Search for the cell housing the specified text and yield its [x, y] center coordinate. 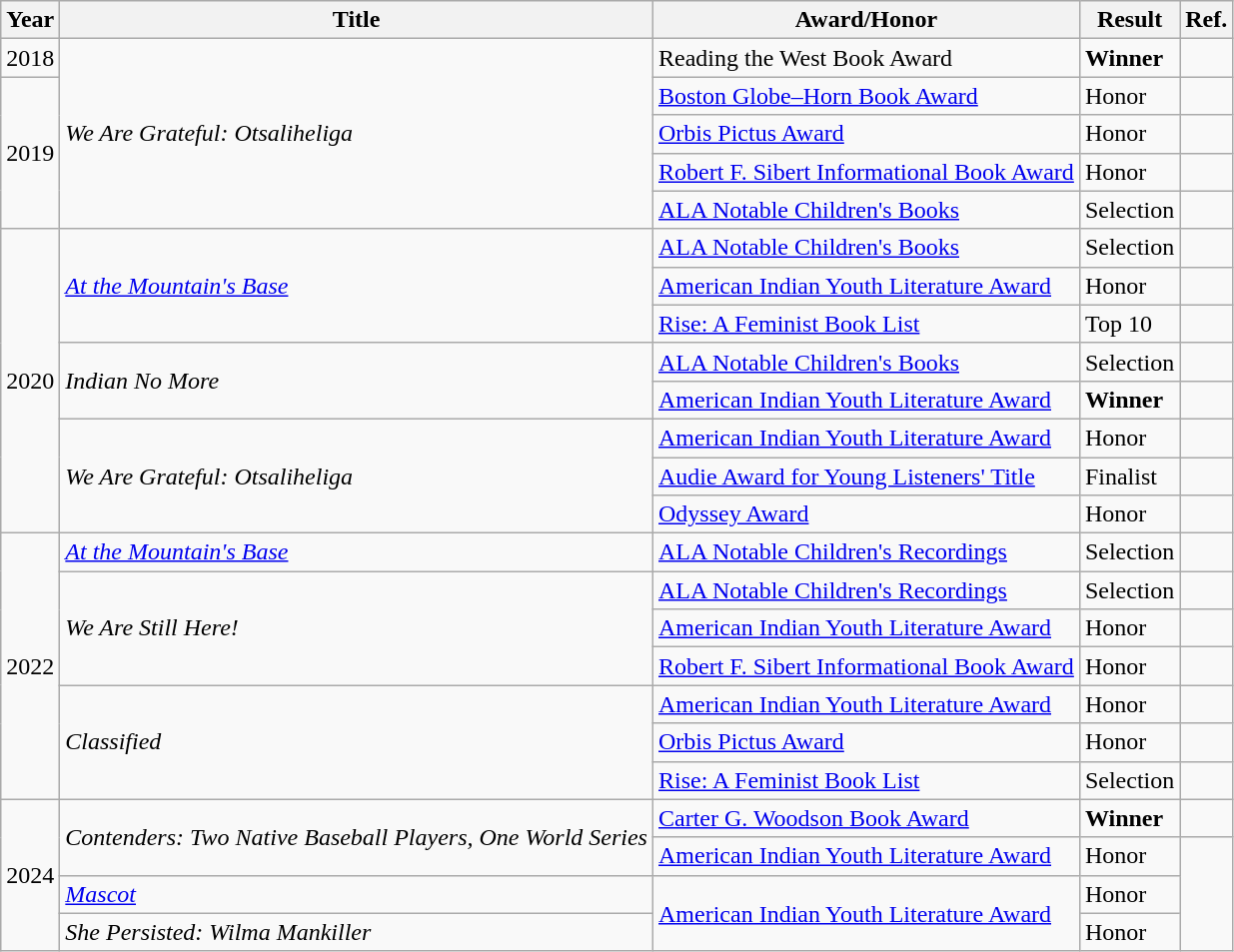
Contenders: Two Native Baseball Players, One World Series [357, 837]
2018 [30, 58]
Classified [357, 742]
Audie Award for Young Listeners' Title [865, 476]
Indian No More [357, 381]
Top 10 [1129, 324]
Year [30, 20]
2019 [30, 153]
Award/Honor [865, 20]
Finalist [1129, 476]
2020 [30, 381]
Title [357, 20]
Result [1129, 20]
2024 [30, 875]
We Are Still Here! [357, 628]
Odyssey Award [865, 514]
Reading the West Book Award [865, 58]
Ref. [1207, 20]
Boston Globe–Horn Book Award [865, 96]
2022 [30, 666]
Mascot [357, 894]
She Persisted: Wilma Mankiller [357, 932]
Carter G. Woodson Book Award [865, 818]
